Find where the given text appears and provide that cell's center as [x, y] coordinate. 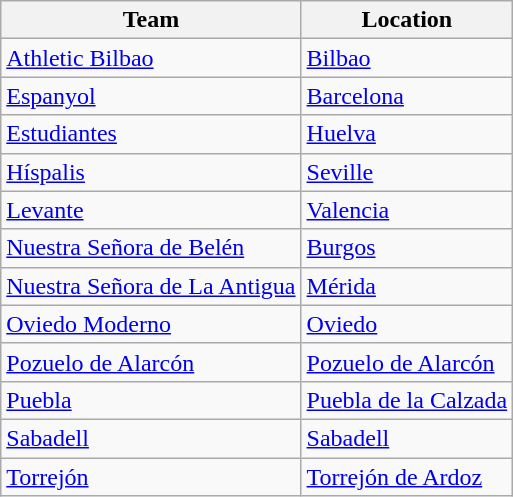
Athletic Bilbao [151, 58]
Levante [151, 210]
Nuestra Señora de La Antigua [151, 286]
Bilbao [407, 58]
Oviedo [407, 324]
Burgos [407, 248]
Torrejón [151, 477]
Puebla de la Calzada [407, 400]
Team [151, 20]
Valencia [407, 210]
Barcelona [407, 96]
Huelva [407, 134]
Estudiantes [151, 134]
Seville [407, 172]
Location [407, 20]
Híspalis [151, 172]
Torrejón de Ardoz [407, 477]
Puebla [151, 400]
Mérida [407, 286]
Nuestra Señora de Belén [151, 248]
Oviedo Moderno [151, 324]
Espanyol [151, 96]
